From the cell containing the given text, extract its center point as [x, y] coordinate. 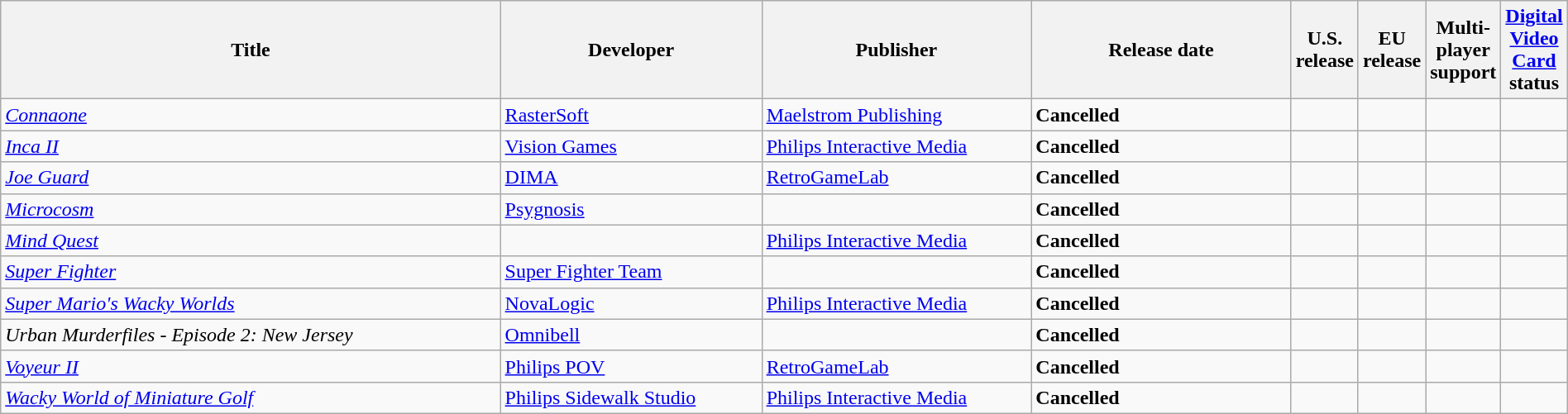
Psygnosis [631, 209]
Super Fighter Team [631, 272]
Joe Guard [251, 178]
Omnibell [631, 335]
EU release [1391, 50]
Publisher [896, 50]
DIMA [631, 178]
RasterSoft [631, 115]
Connaone [251, 115]
Super Fighter [251, 272]
Philips POV [631, 366]
Release date [1161, 50]
Developer [631, 50]
Philips Sidewalk Studio [631, 397]
Super Mario's Wacky Worlds [251, 303]
Title [251, 50]
U.S. release [1325, 50]
Digital Video Card status [1534, 50]
Microcosm [251, 209]
NovaLogic [631, 303]
Multi-player support [1464, 50]
Mind Quest [251, 240]
Voyeur II [251, 366]
Wacky World of Miniature Golf [251, 397]
Maelstrom Publishing [896, 115]
Inca II [251, 146]
Vision Games [631, 146]
Urban Murderfiles - Episode 2: New Jersey [251, 335]
